Identify which cell holds the provided text, then report its [x, y] central coordinate. 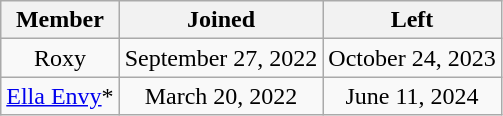
September 27, 2022 [221, 58]
Left [412, 20]
Roxy [60, 58]
Ella Envy* [60, 96]
June 11, 2024 [412, 96]
March 20, 2022 [221, 96]
Member [60, 20]
Joined [221, 20]
October 24, 2023 [412, 58]
